Identify which cell holds the provided text, then report its [X, Y] central coordinate. 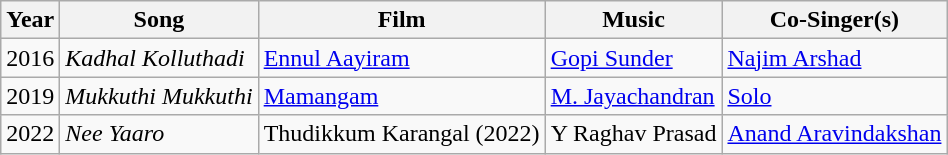
Ennul Aayiram [402, 58]
Film [402, 20]
Gopi Sunder [634, 58]
Nee Yaaro [159, 134]
Year [30, 20]
2022 [30, 134]
Song [159, 20]
2016 [30, 58]
Mamangam [402, 96]
Anand Aravindakshan [834, 134]
Y Raghav Prasad [634, 134]
Mukkuthi Mukkuthi [159, 96]
Kadhal Kolluthadi [159, 58]
Thudikkum Karangal (2022) [402, 134]
M. Jayachandran [634, 96]
Music [634, 20]
Solo [834, 96]
Najim Arshad [834, 58]
Co-Singer(s) [834, 20]
2019 [30, 96]
